Provide the (x, y) coordinate of the cell's center where the given text is located.  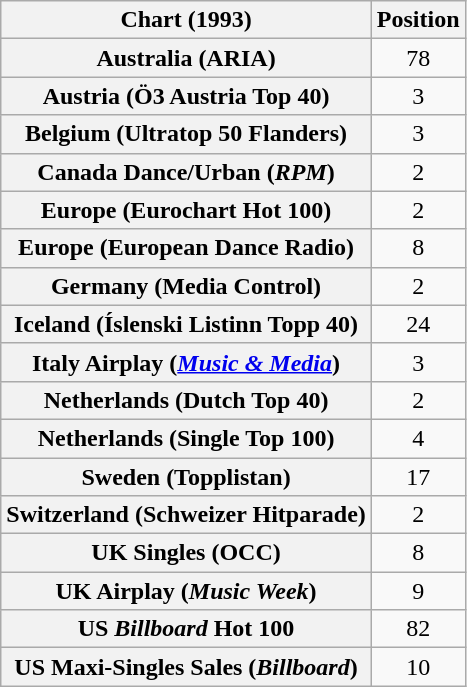
Iceland (Íslenski Listinn Topp 40) (186, 324)
Sweden (Topplistan) (186, 477)
Europe (Eurochart Hot 100) (186, 210)
Netherlands (Single Top 100) (186, 438)
78 (418, 58)
UK Singles (OCC) (186, 553)
Italy Airplay (Music & Media) (186, 362)
Chart (1993) (186, 20)
Switzerland (Schweizer Hitparade) (186, 515)
Belgium (Ultratop 50 Flanders) (186, 134)
Germany (Media Control) (186, 286)
24 (418, 324)
Position (418, 20)
17 (418, 477)
9 (418, 591)
Netherlands (Dutch Top 40) (186, 400)
82 (418, 629)
Canada Dance/Urban (RPM) (186, 172)
Australia (ARIA) (186, 58)
10 (418, 667)
Austria (Ö3 Austria Top 40) (186, 96)
US Billboard Hot 100 (186, 629)
UK Airplay (Music Week) (186, 591)
US Maxi-Singles Sales (Billboard) (186, 667)
Europe (European Dance Radio) (186, 248)
4 (418, 438)
